Output the (x, y) coordinate of the center of the cell containing the given text.  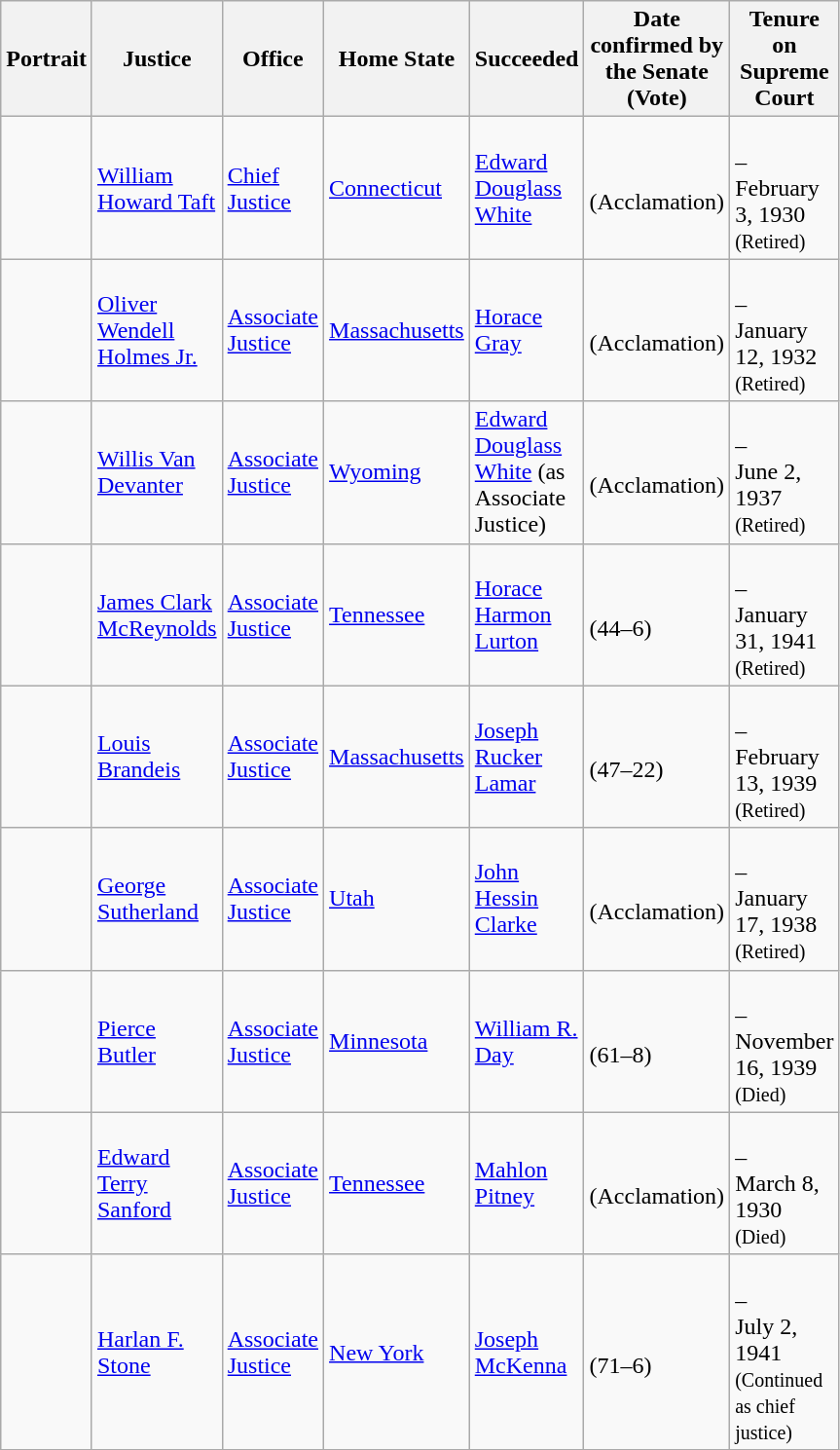
Home State (397, 58)
(71–6) (657, 1352)
–January 12, 1932(Retired) (785, 330)
Justice (157, 58)
Minnesota (397, 1041)
Portrait (47, 58)
Tenure on Supreme Court (785, 58)
George Sutherland (157, 899)
Office (273, 58)
Mahlon Pitney (527, 1183)
–February 3, 1930(Retired) (785, 188)
William R. Day (527, 1041)
Edward Terry Sanford (157, 1183)
–June 2, 1937(Retired) (785, 472)
Chief Justice (273, 188)
Horace Gray (527, 330)
–February 13, 1939(Retired) (785, 757)
Joseph Rucker Lamar (527, 757)
Harlan F. Stone (157, 1352)
Edward Douglass White (527, 188)
Wyoming (397, 472)
–January 17, 1938(Retired) (785, 899)
(47–22) (657, 757)
Louis Brandeis (157, 757)
William Howard Taft (157, 188)
Joseph McKenna (527, 1352)
–July 2, 1941(Continued as chief justice) (785, 1352)
Utah (397, 899)
–March 8, 1930(Died) (785, 1183)
New York (397, 1352)
Edward Douglass White (as Associate Justice) (527, 472)
Succeeded (527, 58)
Willis Van Devanter (157, 472)
James Clark McReynolds (157, 614)
–November 16, 1939(Died) (785, 1041)
(61–8) (657, 1041)
Horace Harmon Lurton (527, 614)
Oliver Wendell Holmes Jr. (157, 330)
Connecticut (397, 188)
Date confirmed by the Senate(Vote) (657, 58)
(44–6) (657, 614)
Pierce Butler (157, 1041)
–January 31, 1941(Retired) (785, 614)
John Hessin Clarke (527, 899)
